Extract the [x, y] coordinate from the center of the cell holding the provided text.  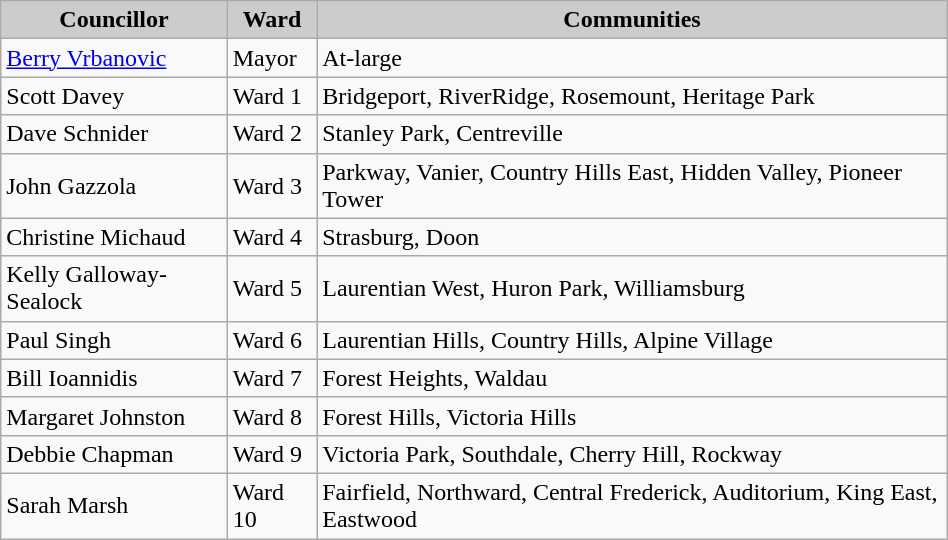
Ward 8 [272, 416]
Forest Hills, Victoria Hills [632, 416]
Ward 3 [272, 186]
Victoria Park, Southdale, Cherry Hill, Rockway [632, 454]
Sarah Marsh [114, 506]
Mayor [272, 58]
Berry Vrbanovic [114, 58]
Dave Schnider [114, 134]
Margaret Johnston [114, 416]
Parkway, Vanier, Country Hills East, Hidden Valley, Pioneer Tower [632, 186]
Fairfield, Northward, Central Frederick, Auditorium, King East, Eastwood [632, 506]
Forest Heights, Waldau [632, 378]
Christine Michaud [114, 237]
Ward 10 [272, 506]
Bridgeport, RiverRidge, Rosemount, Heritage Park [632, 96]
Debbie Chapman [114, 454]
Ward 7 [272, 378]
John Gazzola [114, 186]
At-large [632, 58]
Kelly Galloway-Sealock [114, 288]
Councillor [114, 20]
Paul Singh [114, 340]
Ward [272, 20]
Laurentian Hills, Country Hills, Alpine Village [632, 340]
Communities [632, 20]
Stanley Park, Centreville [632, 134]
Ward 9 [272, 454]
Ward 1 [272, 96]
Strasburg, Doon [632, 237]
Bill Ioannidis [114, 378]
Ward 6 [272, 340]
Scott Davey [114, 96]
Ward 5 [272, 288]
Laurentian West, Huron Park, Williamsburg [632, 288]
Ward 4 [272, 237]
Ward 2 [272, 134]
